Scan for the cell matching the given text and deliver its [X, Y] coordinate at center. 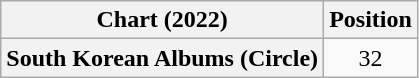
Position [371, 20]
Chart (2022) [162, 20]
32 [371, 58]
South Korean Albums (Circle) [162, 58]
